Return the [x, y] coordinate for the center point of the cell that contains the specified text.  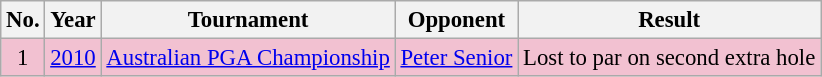
Year [73, 20]
Tournament [248, 20]
1 [23, 58]
Australian PGA Championship [248, 58]
No. [23, 20]
2010 [73, 58]
Peter Senior [456, 58]
Opponent [456, 20]
Lost to par on second extra hole [670, 58]
Result [670, 20]
